Return (X, Y) of the center of cell containing provided text 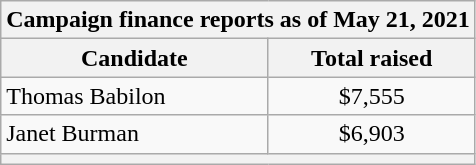
Thomas Babilon (134, 96)
Janet Burman (134, 134)
$7,555 (372, 96)
$6,903 (372, 134)
Campaign finance reports as of May 21, 2021 (238, 20)
Total raised (372, 58)
Candidate (134, 58)
